Pinpoint the cell where the given text exists, returning its [X, Y] midpoint coordinate. 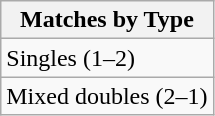
Mixed doubles (2–1) [107, 96]
Singles (1–2) [107, 58]
Matches by Type [107, 20]
